From the cell containing the given text, extract its center point as [X, Y] coordinate. 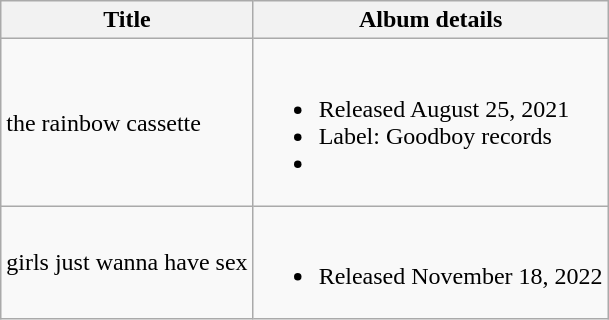
girls just wanna have sex [127, 262]
Title [127, 20]
Album details [430, 20]
the rainbow cassette [127, 122]
Released November 18, 2022 [430, 262]
Released August 25, 2021Label: Goodboy records [430, 122]
